Search for the cell housing the specified text and yield its (x, y) center coordinate. 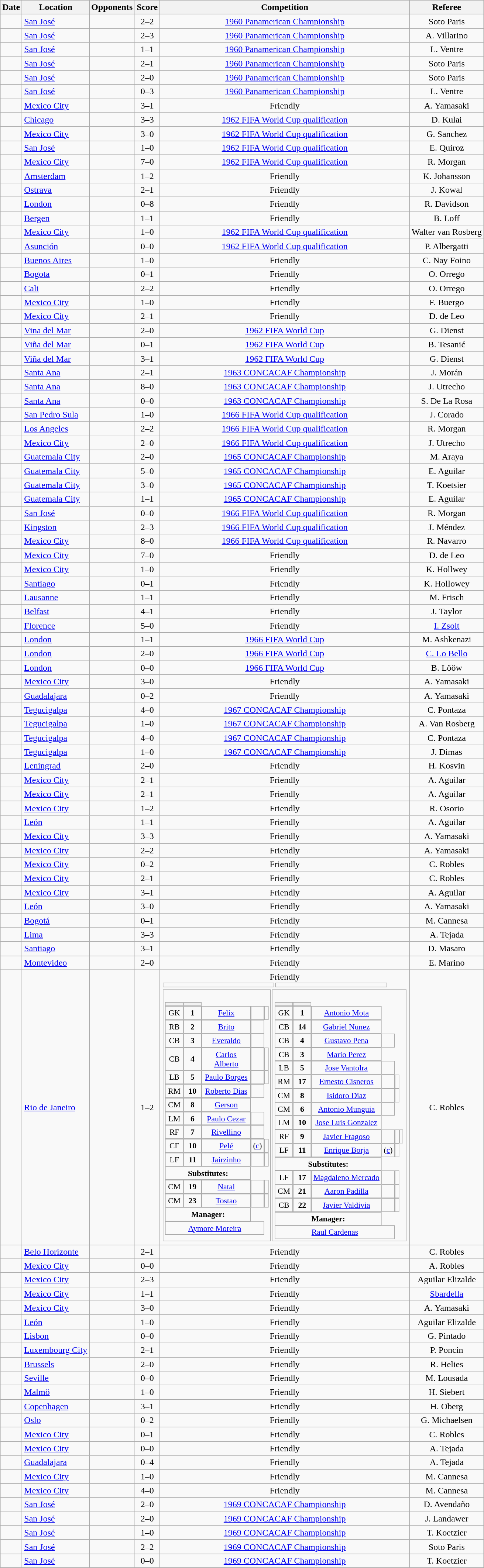
Malmö (56, 1392)
A. Van Rosberg (447, 724)
S. De La Rosa (447, 400)
Aymore Moreira (215, 1228)
Date (11, 7)
B. Lööw (447, 668)
K. Johansson (447, 176)
CF (174, 1146)
R. Helies (447, 1364)
T. Koetsier (447, 485)
D. Kulai (447, 120)
Competition (285, 7)
Los Angeles (56, 429)
Javier Valdivia (346, 1205)
Buenos Aires (56, 260)
D. Avendaño (447, 1505)
M. Ashkenazi (447, 640)
Bogota (56, 274)
2 (193, 1027)
Jairzinho (226, 1160)
J. Morán (447, 372)
RB (174, 1027)
0–4 (147, 1462)
M. Lousada (447, 1378)
Aaron Padilla (346, 1192)
0–3 (147, 92)
Bogotá (56, 921)
Gerson (226, 1104)
K. Hollowey (447, 583)
P. Poncin (447, 1350)
Belfast (56, 611)
Enrique Borja (346, 1150)
G. Sanchez (447, 134)
Amsterdam (56, 176)
Chicago (56, 120)
A. Robles (447, 1266)
4–1 (147, 611)
Rio de Janeiro (56, 1107)
Magdaleno Mercado (346, 1177)
B. Tesanić (447, 344)
J. Taylor (447, 611)
Tostao (226, 1200)
J. Dimas (447, 752)
Location (56, 7)
Jose Vantolra (346, 1068)
Oslo (56, 1420)
F. Buergo (447, 302)
M. Araya (447, 457)
Javier Fragoso (346, 1136)
Lausanne (56, 597)
Lima (56, 935)
Everaldo (226, 1040)
Cali (56, 288)
M. Frisch (447, 597)
9 (302, 1136)
K. Hollwey (447, 569)
Pelé (226, 1146)
J. Méndez (447, 527)
0–8 (147, 204)
H. Oberg (447, 1406)
Belo Horizonte (56, 1252)
Asunción (56, 246)
Opponents (112, 7)
J. Corado (447, 415)
Gabriel Nunez (346, 1027)
Raul Cardenas (335, 1232)
Ostrava (56, 190)
Brussels (56, 1364)
Paulo Cezar (226, 1118)
22 (302, 1205)
H. Siebert (447, 1392)
R. Osorio (447, 808)
A. Villarino (447, 35)
Seville (56, 1378)
19 (193, 1187)
E. Quiroz (447, 148)
Isidoro Diaz (346, 1096)
R. Navarro (447, 541)
Mario Perez (346, 1054)
E. Marino (447, 963)
J. Landawer (447, 1519)
21 (302, 1192)
P. Albergatti (447, 246)
Gustavo Pena (346, 1040)
Felix (226, 1013)
Florence (56, 626)
B. Loff (447, 218)
Antonio Mota (346, 1013)
G. Pintado (447, 1336)
D. Masaro (447, 949)
23 (193, 1200)
R. Davidson (447, 204)
I. Zsolt (447, 626)
Leningrad (56, 766)
Walter van Rosberg (447, 232)
Kingston (56, 527)
H. Kosvin (447, 766)
Paulo Borges (226, 1077)
C. Lo Bello (447, 654)
Referee (447, 7)
Montevideo (56, 963)
Score (147, 7)
Natal (226, 1187)
Vina del Mar (56, 330)
Roberto Dias (226, 1091)
C. Nay Foino (447, 260)
San Pedro Sula (56, 415)
Sbardella (447, 1294)
Carlos Alberto (226, 1059)
G. Michaelsen (447, 1420)
Rivellino (226, 1132)
Jose Luis Gonzalez (346, 1123)
Ernesto Cisneros (346, 1082)
14 (302, 1027)
7 (193, 1132)
Copenhagen (56, 1406)
Bergen (56, 218)
Antonio Munguia (346, 1109)
J. Kowal (447, 190)
Luxembourg City (56, 1350)
Brito (226, 1027)
Lisbon (56, 1336)
